Provide the (x, y) coordinate of the cell's center where the given text is located.  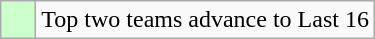
Top two teams advance to Last 16 (206, 20)
